Find where the given text appears and provide that cell's center as (X, Y) coordinate. 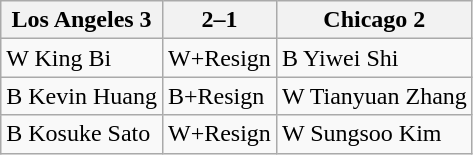
B Kosuke Sato (82, 134)
Los Angeles 3 (82, 20)
W Sungsoo Kim (374, 134)
W Tianyuan Zhang (374, 96)
2–1 (219, 20)
B+Resign (219, 96)
Chicago 2 (374, 20)
B Kevin Huang (82, 96)
W King Bi (82, 58)
B Yiwei Shi (374, 58)
